Output the [x, y] coordinate of the center of the cell containing the given text.  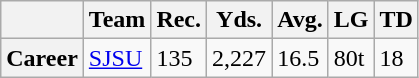
Yds. [240, 20]
2,227 [240, 58]
135 [179, 58]
Team [117, 20]
Rec. [179, 20]
16.5 [300, 58]
80t [351, 58]
Career [42, 58]
SJSU [117, 58]
LG [351, 20]
Avg. [300, 20]
TD [396, 20]
18 [396, 58]
